Determine the [x, y] coordinate at the center of the cell enclosing the given text.  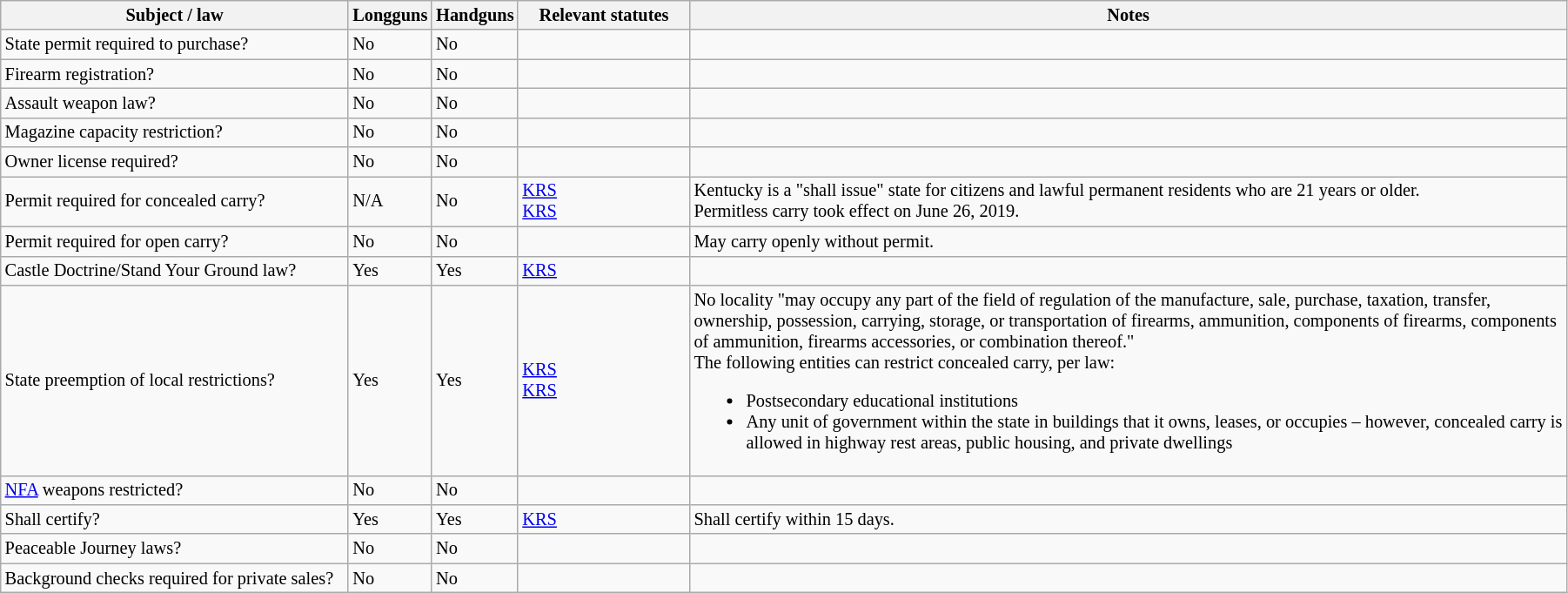
Permit required for concealed carry? [175, 201]
May carry openly without permit. [1129, 241]
Permit required for open carry? [175, 241]
Notes [1129, 15]
Handguns [475, 15]
Shall certify within 15 days. [1129, 519]
Magazine capacity restriction? [175, 132]
NFA weapons restricted? [175, 490]
State preemption of local restrictions? [175, 380]
Subject / law [175, 15]
Castle Doctrine/Stand Your Ground law? [175, 271]
State permit required to purchase? [175, 44]
Peaceable Journey laws? [175, 549]
Relevant statutes [604, 15]
Firearm registration? [175, 74]
Assault weapon law? [175, 103]
Owner license required? [175, 162]
Background checks required for private sales? [175, 578]
Shall certify? [175, 519]
Longguns [390, 15]
N/A [390, 201]
